From the cell containing the given text, extract its center point as [X, Y] coordinate. 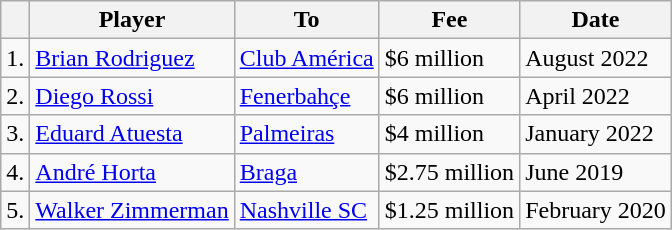
Palmeiras [306, 134]
4. [16, 172]
June 2019 [596, 172]
Date [596, 20]
August 2022 [596, 58]
Club América [306, 58]
Fee [449, 20]
$2.75 million [449, 172]
April 2022 [596, 96]
February 2020 [596, 210]
Braga [306, 172]
Player [132, 20]
Eduard Atuesta [132, 134]
$1.25 million [449, 210]
2. [16, 96]
$4 million [449, 134]
André Horta [132, 172]
5. [16, 210]
Walker Zimmerman [132, 210]
To [306, 20]
Fenerbahçe [306, 96]
Diego Rossi [132, 96]
3. [16, 134]
January 2022 [596, 134]
Nashville SC [306, 210]
Brian Rodriguez [132, 58]
1. [16, 58]
